Detect which cell encompasses the target text, then output its [x, y] center coordinate. 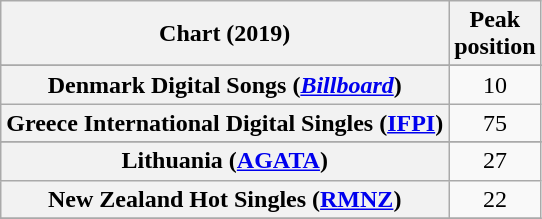
27 [495, 161]
Peakposition [495, 34]
10 [495, 85]
Greece International Digital Singles (IFPI) [225, 123]
Denmark Digital Songs (Billboard) [225, 85]
Chart (2019) [225, 34]
New Zealand Hot Singles (RMNZ) [225, 199]
Lithuania (AGATA) [225, 161]
75 [495, 123]
22 [495, 199]
